Identify which cell holds the provided text, then report its (X, Y) central coordinate. 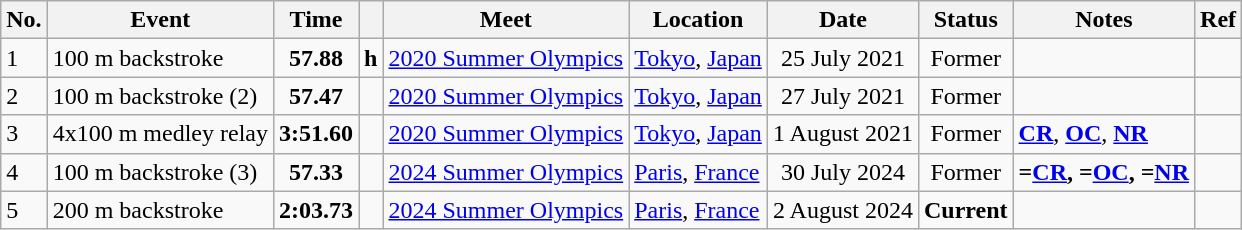
Status (966, 20)
2 (24, 96)
4 (24, 172)
100 m backstroke (160, 58)
100 m backstroke (3) (160, 172)
25 July 2021 (842, 58)
h (371, 58)
No. (24, 20)
3:51.60 (316, 134)
200 m backstroke (160, 210)
57.47 (316, 96)
1 (24, 58)
1 August 2021 (842, 134)
30 July 2024 (842, 172)
Ref (1218, 20)
100 m backstroke (2) (160, 96)
CR, OC, NR (1104, 134)
Current (966, 210)
2 August 2024 (842, 210)
Time (316, 20)
Notes (1104, 20)
57.88 (316, 58)
57.33 (316, 172)
=CR, =OC, =NR (1104, 172)
27 July 2021 (842, 96)
Location (698, 20)
Event (160, 20)
5 (24, 210)
Date (842, 20)
2:03.73 (316, 210)
4x100 m medley relay (160, 134)
Meet (506, 20)
3 (24, 134)
